For the text-containing cell, return its midpoint in (x, y) coordinate format. 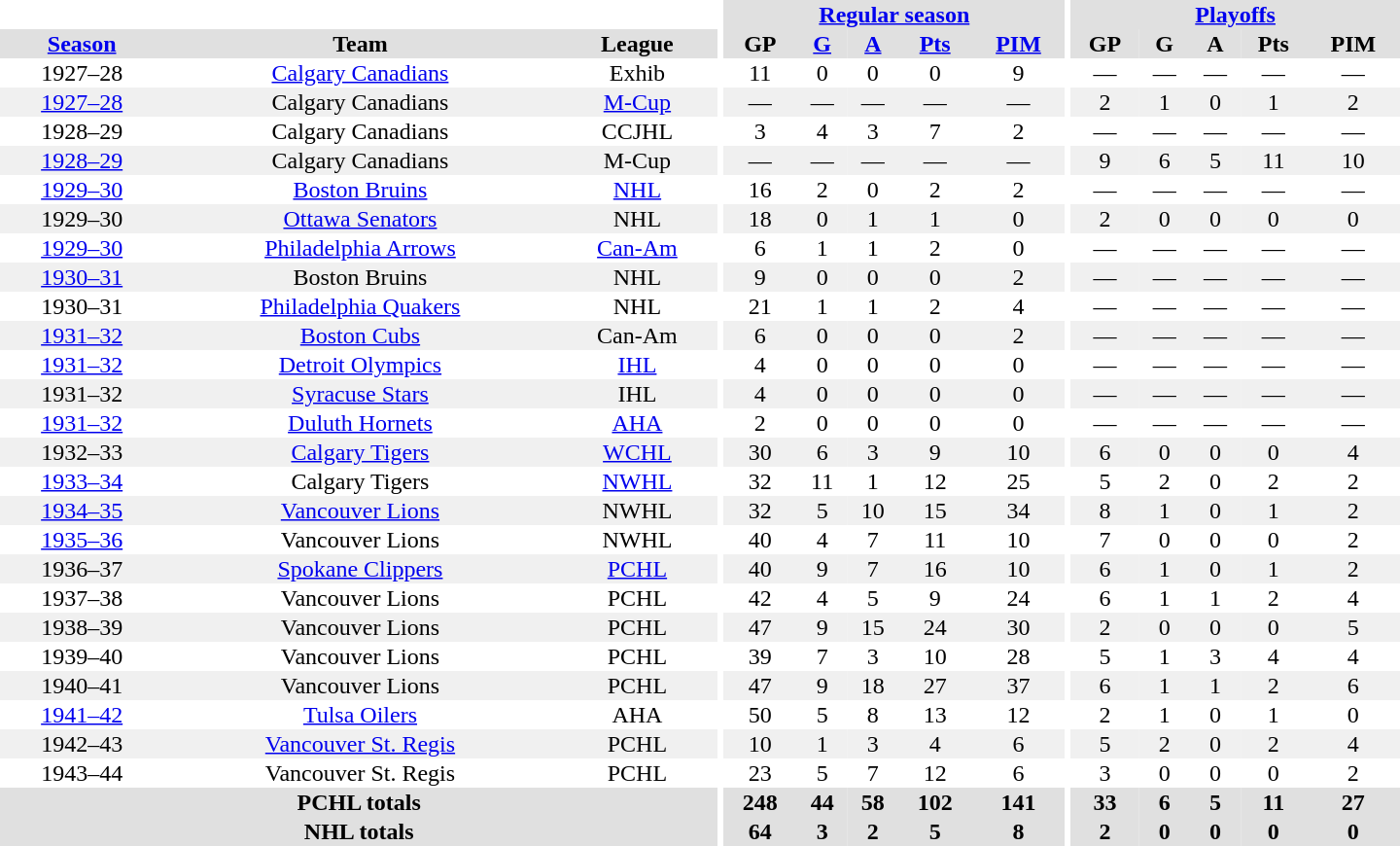
1937–38 (82, 598)
248 (760, 802)
50 (760, 715)
Team (360, 44)
Spokane Clippers (360, 569)
CCJHL (638, 131)
39 (760, 656)
102 (935, 802)
23 (760, 773)
Tulsa Oilers (360, 715)
Playoffs (1235, 15)
Regular season (894, 15)
Syracuse Stars (360, 394)
13 (935, 715)
Detroit Olympics (360, 365)
Philadelphia Arrows (360, 248)
42 (760, 598)
PCHL totals (359, 802)
1932–33 (82, 452)
1940–41 (82, 686)
NHL totals (359, 831)
1939–40 (82, 656)
1943–44 (82, 773)
1935–36 (82, 540)
28 (1018, 656)
141 (1018, 802)
Season (82, 44)
1933–34 (82, 481)
21 (760, 306)
64 (760, 831)
Exhib (638, 73)
1936–37 (82, 569)
Ottawa Senators (360, 219)
Boston Cubs (360, 335)
WCHL (638, 452)
58 (873, 802)
1942–43 (82, 744)
Duluth Hornets (360, 423)
Philadelphia Quakers (360, 306)
37 (1018, 686)
1941–42 (82, 715)
25 (1018, 481)
44 (822, 802)
League (638, 44)
1938–39 (82, 627)
1934–35 (82, 511)
34 (1018, 511)
33 (1104, 802)
